Find where the given text appears and provide that cell's center as [x, y] coordinate. 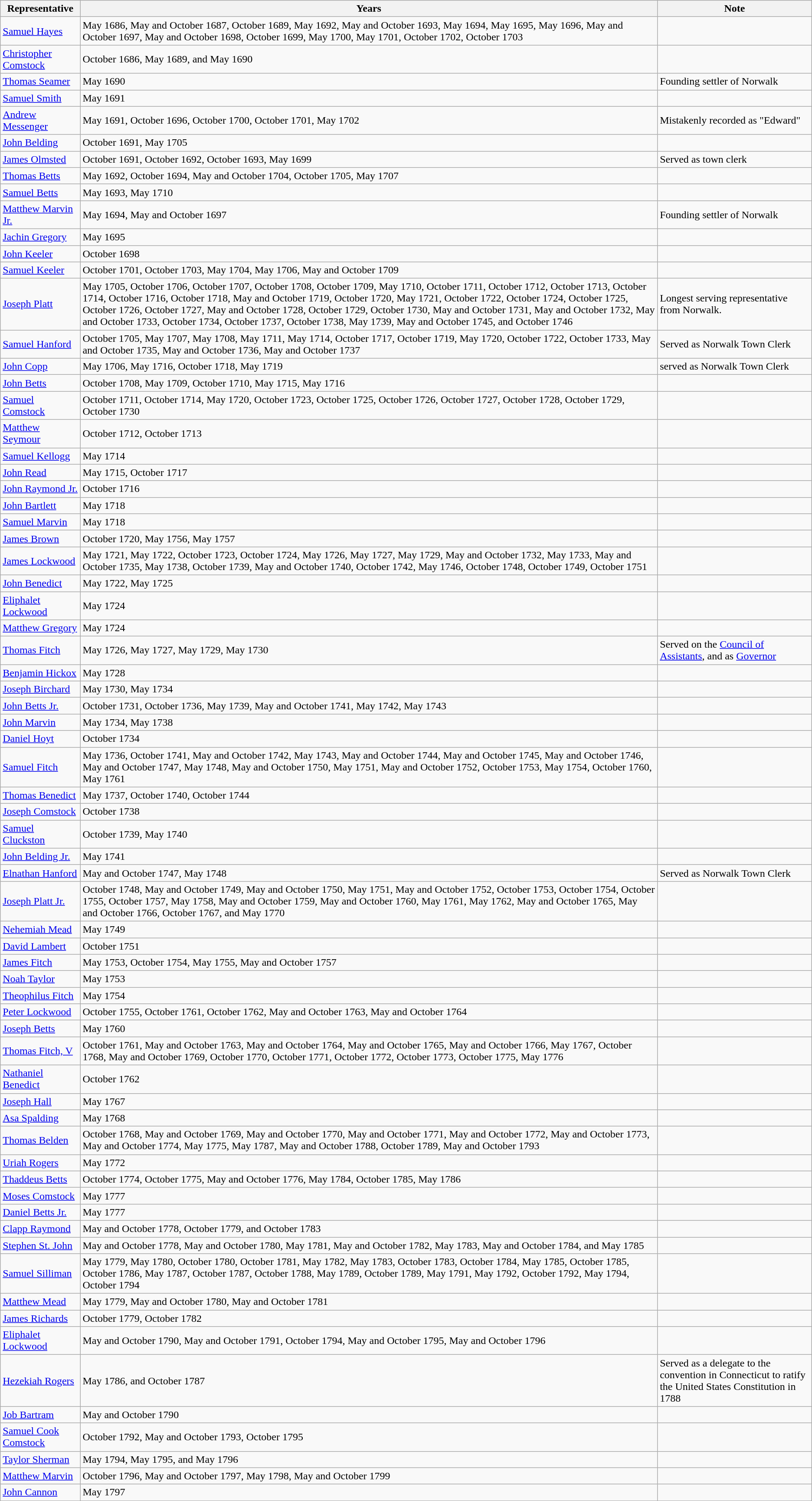
Samuel Hanford [40, 344]
May 1730, May 1734 [369, 689]
Years [369, 9]
October 1774, October 1775, May and October 1776, May 1784, October 1785, May 1786 [369, 1179]
May and October 1790, May and October 1791, October 1794, May and October 1795, May and October 1796 [369, 1340]
Joseph Birchard [40, 689]
Longest serving representative from Norwalk. [735, 305]
Benjamin Hickox [40, 673]
served as Norwalk Town Clerk [735, 367]
May 1695 [369, 237]
October 1762 [369, 1079]
May and October 1790 [369, 1415]
October 1751 [369, 946]
Matthew Marvin [40, 1476]
John Bartlett [40, 505]
Served as town clerk [735, 159]
John Belding Jr. [40, 856]
October 1792, May and October 1793, October 1795 [369, 1437]
Taylor Sherman [40, 1459]
John Benedict [40, 583]
Thomas Belden [40, 1140]
Thomas Benedict [40, 795]
May 1690 [369, 82]
May 1753 [369, 979]
Joseph Hall [40, 1101]
May 1706, May 1716, October 1718, May 1719 [369, 367]
May 1760 [369, 1029]
Joseph Betts [40, 1029]
Samuel Kellogg [40, 456]
David Lambert [40, 946]
Joseph Platt Jr. [40, 901]
Matthew Mead [40, 1302]
October 1698 [369, 254]
Thomas Seamer [40, 82]
October 1779, October 1782 [369, 1318]
May 1794, May 1795, and May 1796 [369, 1459]
May 1715, October 1717 [369, 472]
October 1755, October 1761, October 1762, May and October 1763, May and October 1764 [369, 1012]
October 1720, May 1756, May 1757 [369, 538]
Served on the Council of Assistants, and as Governor [735, 651]
May 1767 [369, 1101]
Theophilus Fitch [40, 996]
Thomas Betts [40, 176]
Hezekiah Rogers [40, 1380]
May 1694, May and October 1697 [369, 214]
May 1726, May 1727, May 1729, May 1730 [369, 651]
Jachin Gregory [40, 237]
Samuel Hayes [40, 31]
May 1734, May 1738 [369, 722]
Joseph Platt [40, 305]
Samuel Cook Comstock [40, 1437]
Samuel Marvin [40, 522]
October 1739, May 1740 [369, 834]
John Betts Jr. [40, 706]
May and October 1747, May 1748 [369, 873]
October 1738 [369, 812]
May and October 1778, October 1779, and October 1783 [369, 1229]
Matthew Marvin Jr. [40, 214]
Samuel Silliman [40, 1274]
Elnathan Hanford [40, 873]
October 1716 [369, 489]
Asa Spalding [40, 1118]
October 1712, October 1713 [369, 434]
May 1737, October 1740, October 1744 [369, 795]
John Copp [40, 367]
James Richards [40, 1318]
May 1692, October 1694, May and October 1704, October 1705, May 1707 [369, 176]
May 1772 [369, 1163]
Peter Lockwood [40, 1012]
Andrew Messenger [40, 121]
John Cannon [40, 1492]
Moses Comstock [40, 1196]
May 1797 [369, 1492]
October 1711, October 1714, May 1720, October 1723, October 1725, October 1726, October 1727, October 1728, October 1729, October 1730 [369, 405]
Representative [40, 9]
James Lockwood [40, 560]
Samuel Smith [40, 98]
October 1731, October 1736, May 1739, May and October 1741, May 1742, May 1743 [369, 706]
Uriah Rogers [40, 1163]
Samuel Betts [40, 192]
May 1754 [369, 996]
Nathaniel Benedict [40, 1079]
James Olmsted [40, 159]
Daniel Hoyt [40, 739]
May 1779, May and October 1780, May and October 1781 [369, 1302]
Christopher Comstock [40, 59]
Note [735, 9]
October 1734 [369, 739]
John Read [40, 472]
October 1796, May and October 1797, May 1798, May and October 1799 [369, 1476]
May 1714 [369, 456]
October 1691, October 1692, October 1693, May 1699 [369, 159]
October 1708, May 1709, October 1710, May 1715, May 1716 [369, 383]
October 1701, October 1703, May 1704, May 1706, May and October 1709 [369, 270]
Nehemiah Mead [40, 929]
Joseph Comstock [40, 812]
John Raymond Jr. [40, 489]
John Betts [40, 383]
Matthew Seymour [40, 434]
John Belding [40, 143]
Samuel Fitch [40, 767]
John Keeler [40, 254]
Thaddeus Betts [40, 1179]
May 1691 [369, 98]
May 1728 [369, 673]
James Fitch [40, 963]
Daniel Betts Jr. [40, 1212]
Samuel Comstock [40, 405]
Matthew Gregory [40, 628]
Stephen St. John [40, 1245]
May 1722, May 1725 [369, 583]
Samuel Keeler [40, 270]
May and October 1778, May and October 1780, May 1781, May and October 1782, May 1783, May and October 1784, and May 1785 [369, 1245]
May 1741 [369, 856]
May 1753, October 1754, May 1755, May and October 1757 [369, 963]
Clapp Raymond [40, 1229]
May 1693, May 1710 [369, 192]
Job Bartram [40, 1415]
Samuel Cluckston [40, 834]
May 1768 [369, 1118]
Noah Taylor [40, 979]
May 1786, and October 1787 [369, 1380]
James Brown [40, 538]
October 1691, May 1705 [369, 143]
Served as a delegate to the convention in Connecticut to ratify the United States Constitution in 1788 [735, 1380]
Thomas Fitch [40, 651]
May 1691, October 1696, October 1700, October 1701, May 1702 [369, 121]
Thomas Fitch, V [40, 1051]
May 1749 [369, 929]
October 1686, May 1689, and May 1690 [369, 59]
Mistakenly recorded as "Edward" [735, 121]
John Marvin [40, 722]
